From the cell containing the given text, extract its center point as [X, Y] coordinate. 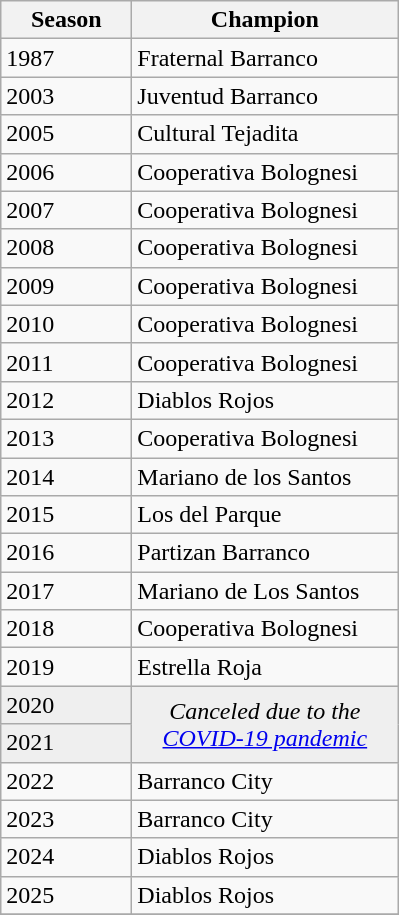
Fraternal Barranco [265, 58]
2006 [66, 172]
1987 [66, 58]
2015 [66, 515]
Juventud Barranco [265, 96]
Cultural Tejadita [265, 134]
2023 [66, 819]
2011 [66, 362]
2014 [66, 477]
Canceled due to the COVID-19 pandemic [265, 724]
Estrella Roja [265, 667]
2020 [66, 705]
Partizan Barranco [265, 553]
2017 [66, 591]
2024 [66, 857]
2010 [66, 324]
2018 [66, 629]
2003 [66, 96]
Mariano de Los Santos [265, 591]
Los del Parque [265, 515]
2009 [66, 286]
2025 [66, 895]
2013 [66, 438]
2022 [66, 781]
Champion [265, 20]
Season [66, 20]
2005 [66, 134]
2016 [66, 553]
2019 [66, 667]
Mariano de los Santos [265, 477]
2008 [66, 248]
2021 [66, 743]
2012 [66, 400]
2007 [66, 210]
